Return the [X, Y] coordinate for the center point of the cell that contains the specified text.  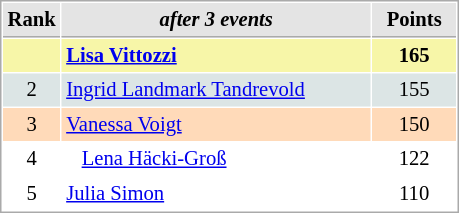
110 [414, 194]
Vanessa Voigt [216, 124]
3 [32, 124]
Ingrid Landmark Tandrevold [216, 90]
165 [414, 56]
150 [414, 124]
after 3 events [216, 20]
122 [414, 158]
Rank [32, 20]
155 [414, 90]
Julia Simon [216, 194]
5 [32, 194]
Points [414, 20]
Lena Häcki-Groß [216, 158]
Lisa Vittozzi [216, 56]
4 [32, 158]
2 [32, 90]
